Search for the cell housing the specified text and yield its [X, Y] center coordinate. 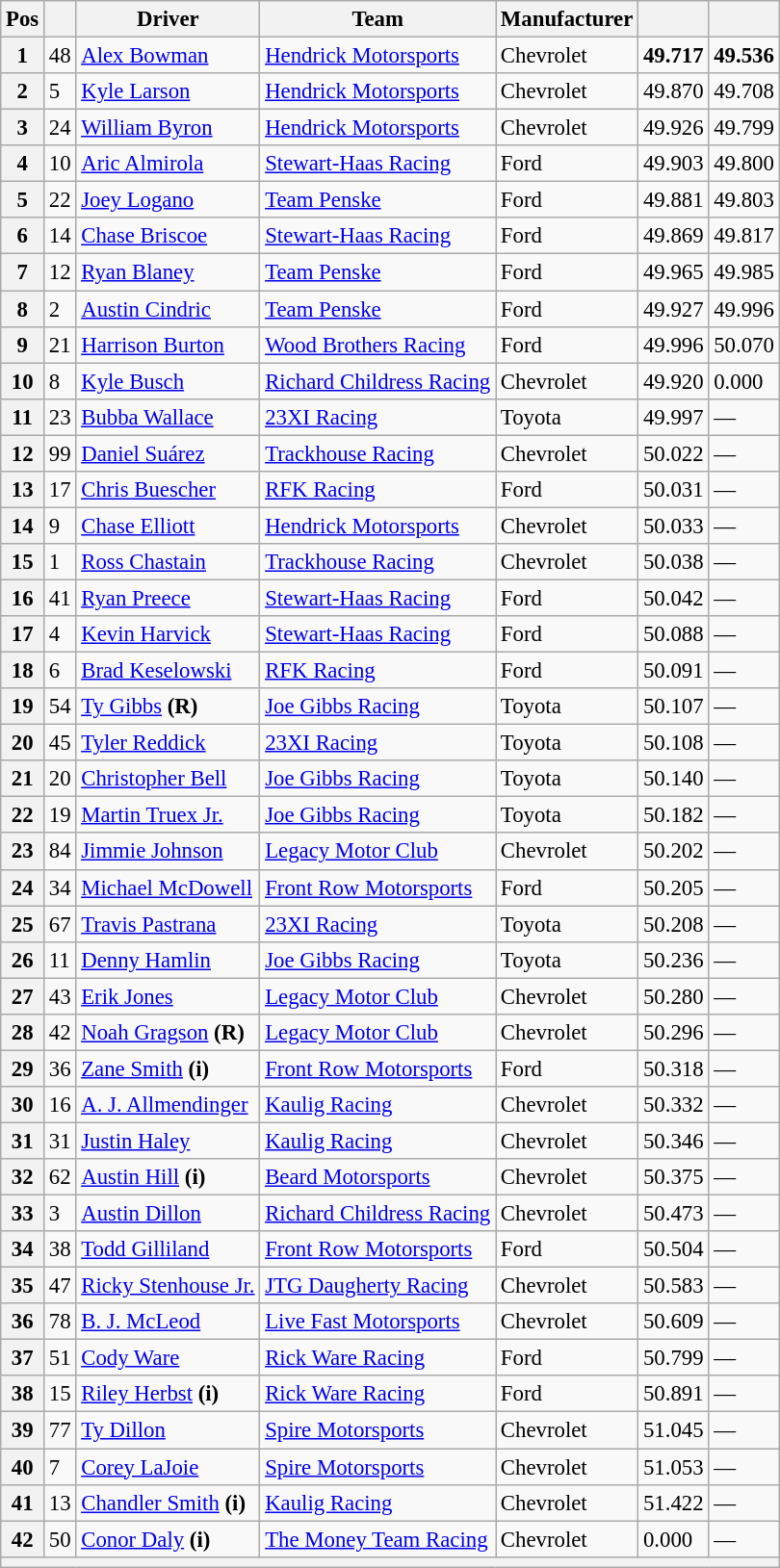
Daniel Suárez [168, 453]
33 [23, 1214]
51.045 [674, 1430]
49.708 [743, 91]
Tyler Reddick [168, 743]
Travis Pastrana [168, 924]
99 [60, 453]
Kevin Harvick [168, 634]
50.140 [674, 779]
49.536 [743, 56]
Ricky Stenhouse Jr. [168, 1286]
Austin Dillon [168, 1214]
50.375 [674, 1177]
51 [60, 1358]
27 [23, 996]
49.799 [743, 128]
Live Fast Motorsports [377, 1322]
45 [60, 743]
50.504 [674, 1249]
78 [60, 1322]
Manufacturer [567, 19]
50.280 [674, 996]
49.800 [743, 164]
51.422 [674, 1503]
50.583 [674, 1286]
Conor Daly (i) [168, 1539]
49.803 [743, 200]
Beard Motorsports [377, 1177]
Christopher Bell [168, 779]
Michael McDowell [168, 887]
62 [60, 1177]
50.891 [674, 1395]
50.205 [674, 887]
Todd Gilliland [168, 1249]
50.609 [674, 1322]
Wood Brothers Racing [377, 345]
49.926 [674, 128]
35 [23, 1286]
28 [23, 1033]
39 [23, 1430]
26 [23, 960]
50.473 [674, 1214]
Ryan Blaney [168, 272]
49.881 [674, 200]
84 [60, 852]
Noah Gragson (R) [168, 1033]
49.985 [743, 272]
B. J. McLeod [168, 1322]
Driver [168, 19]
47 [60, 1286]
50.332 [674, 1105]
25 [23, 924]
Austin Hill (i) [168, 1177]
William Byron [168, 128]
50.088 [674, 634]
40 [23, 1467]
32 [23, 1177]
49.869 [674, 236]
50.236 [674, 960]
JTG Daugherty Racing [377, 1286]
Pos [23, 19]
Chase Elliott [168, 526]
77 [60, 1430]
49.927 [674, 309]
49.817 [743, 236]
Chandler Smith (i) [168, 1503]
Ty Gibbs (R) [168, 707]
50.318 [674, 1068]
Jimmie Johnson [168, 852]
Joey Logano [168, 200]
50.296 [674, 1033]
50.107 [674, 707]
Riley Herbst (i) [168, 1395]
50.202 [674, 852]
Chase Briscoe [168, 236]
Kyle Larson [168, 91]
Bubba Wallace [168, 417]
43 [60, 996]
A. J. Allmendinger [168, 1105]
Alex Bowman [168, 56]
Cody Ware [168, 1358]
Corey LaJoie [168, 1467]
Team [377, 19]
Aric Almirola [168, 164]
Ross Chastain [168, 562]
54 [60, 707]
49.997 [674, 417]
29 [23, 1068]
49.920 [674, 381]
30 [23, 1105]
50.033 [674, 526]
Justin Haley [168, 1141]
18 [23, 671]
Kyle Busch [168, 381]
49.903 [674, 164]
50.182 [674, 815]
Zane Smith (i) [168, 1068]
Ryan Preece [168, 598]
Brad Keselowski [168, 671]
50 [60, 1539]
49.870 [674, 91]
50.038 [674, 562]
48 [60, 56]
50.091 [674, 671]
50.108 [674, 743]
Erik Jones [168, 996]
49.965 [674, 272]
51.053 [674, 1467]
Martin Truex Jr. [168, 815]
50.208 [674, 924]
50.799 [674, 1358]
50.346 [674, 1141]
The Money Team Racing [377, 1539]
Denny Hamlin [168, 960]
49.717 [674, 56]
50.042 [674, 598]
Austin Cindric [168, 309]
50.070 [743, 345]
Ty Dillon [168, 1430]
Harrison Burton [168, 345]
50.031 [674, 490]
37 [23, 1358]
Chris Buescher [168, 490]
67 [60, 924]
50.022 [674, 453]
